Determine the (X, Y) coordinate at the center of the cell enclosing the given text.  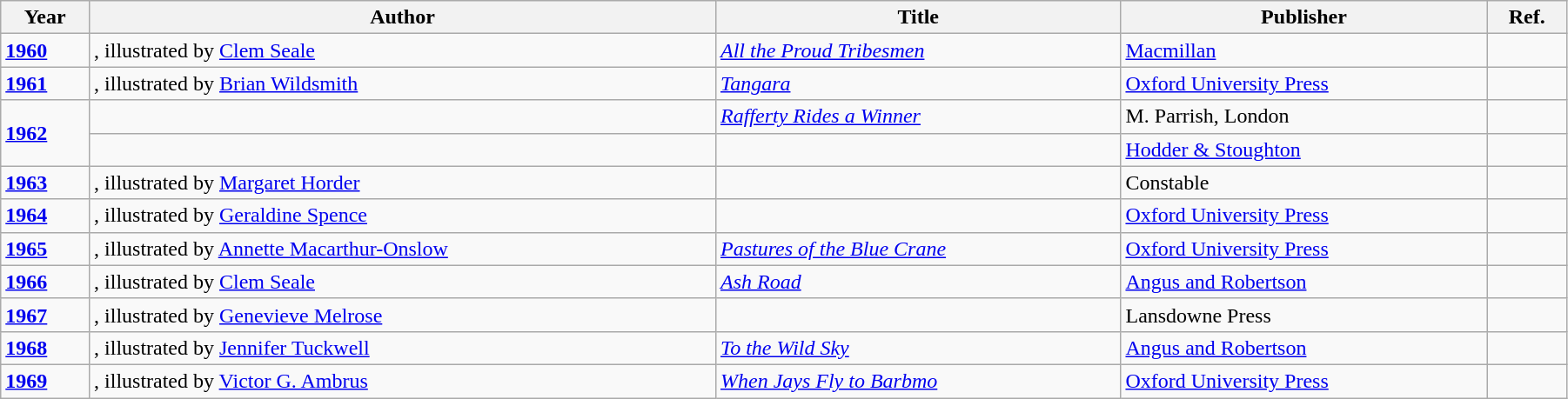
Lansdowne Press (1303, 315)
, illustrated by Geraldine Spence (403, 216)
1960 (45, 50)
1964 (45, 216)
Rafferty Rides a Winner (917, 116)
Author (403, 17)
Ref. (1526, 17)
1963 (45, 183)
, illustrated by Margaret Horder (403, 183)
1962 (45, 133)
Constable (1303, 183)
Hodder & Stoughton (1303, 150)
Macmillan (1303, 50)
M. Parrish, London (1303, 116)
1961 (45, 83)
, illustrated by Jennifer Tuckwell (403, 348)
Pastures of the Blue Crane (917, 249)
1966 (45, 282)
, illustrated by Victor G. Ambrus (403, 381)
1968 (45, 348)
Title (917, 17)
To the Wild Sky (917, 348)
, illustrated by Annette Macarthur-Onslow (403, 249)
Year (45, 17)
, illustrated by Brian Wildsmith (403, 83)
, illustrated by Genevieve Melrose (403, 315)
1967 (45, 315)
All the Proud Tribesmen (917, 50)
1969 (45, 381)
Publisher (1303, 17)
Ash Road (917, 282)
Tangara (917, 83)
When Jays Fly to Barbmo (917, 381)
1965 (45, 249)
